Search for the cell housing the specified text and yield its [X, Y] center coordinate. 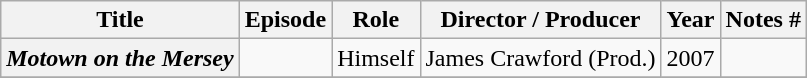
Role [376, 20]
Himself [376, 58]
Notes # [763, 20]
Director / Producer [540, 20]
Year [690, 20]
James Crawford (Prod.) [540, 58]
Title [120, 20]
Motown on the Mersey [120, 58]
Episode [285, 20]
2007 [690, 58]
